Pinpoint the cell where the given text exists, returning its (x, y) midpoint coordinate. 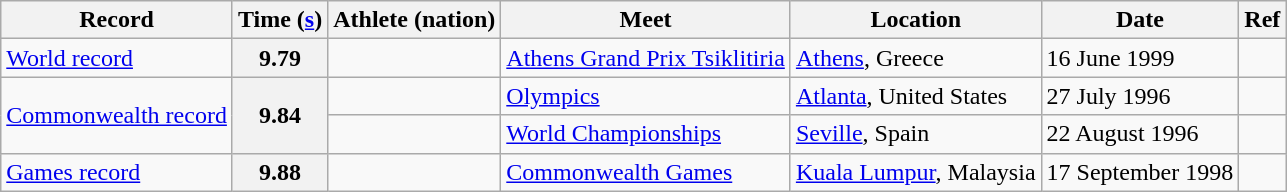
Commonwealth record (117, 115)
Athens Grand Prix Tsiklitiria (646, 58)
Ref (1262, 20)
Meet (646, 20)
Olympics (646, 96)
Commonwealth Games (646, 172)
Athens, Greece (916, 58)
Record (117, 20)
16 June 1999 (1140, 58)
Location (916, 20)
Time (s) (280, 20)
Games record (117, 172)
Date (1140, 20)
Seville, Spain (916, 134)
World Championships (646, 134)
Kuala Lumpur, Malaysia (916, 172)
27 July 1996 (1140, 96)
22 August 1996 (1140, 134)
17 September 1998 (1140, 172)
Athlete (nation) (414, 20)
9.84 (280, 115)
9.88 (280, 172)
World record (117, 58)
9.79 (280, 58)
Atlanta, United States (916, 96)
